Detect which cell encompasses the target text, then output its [X, Y] center coordinate. 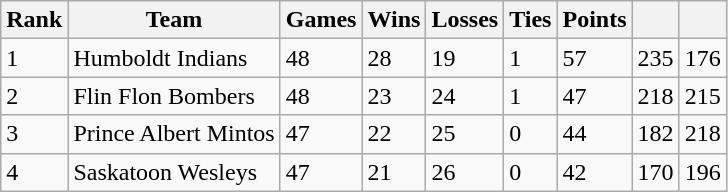
42 [594, 172]
Team [174, 20]
24 [465, 96]
3 [34, 134]
Ties [530, 20]
26 [465, 172]
235 [656, 58]
170 [656, 172]
19 [465, 58]
Rank [34, 20]
Saskatoon Wesleys [174, 172]
57 [594, 58]
182 [656, 134]
Humboldt Indians [174, 58]
21 [394, 172]
28 [394, 58]
4 [34, 172]
196 [702, 172]
22 [394, 134]
Wins [394, 20]
Losses [465, 20]
2 [34, 96]
Points [594, 20]
Games [321, 20]
25 [465, 134]
176 [702, 58]
44 [594, 134]
Prince Albert Mintos [174, 134]
Flin Flon Bombers [174, 96]
23 [394, 96]
215 [702, 96]
